From the cell containing the given text, extract its center point as [X, Y] coordinate. 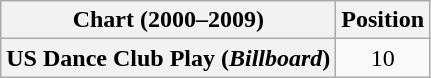
10 [383, 58]
Position [383, 20]
US Dance Club Play (Billboard) [168, 58]
Chart (2000–2009) [168, 20]
